Find where the given text appears and provide that cell's center as [x, y] coordinate. 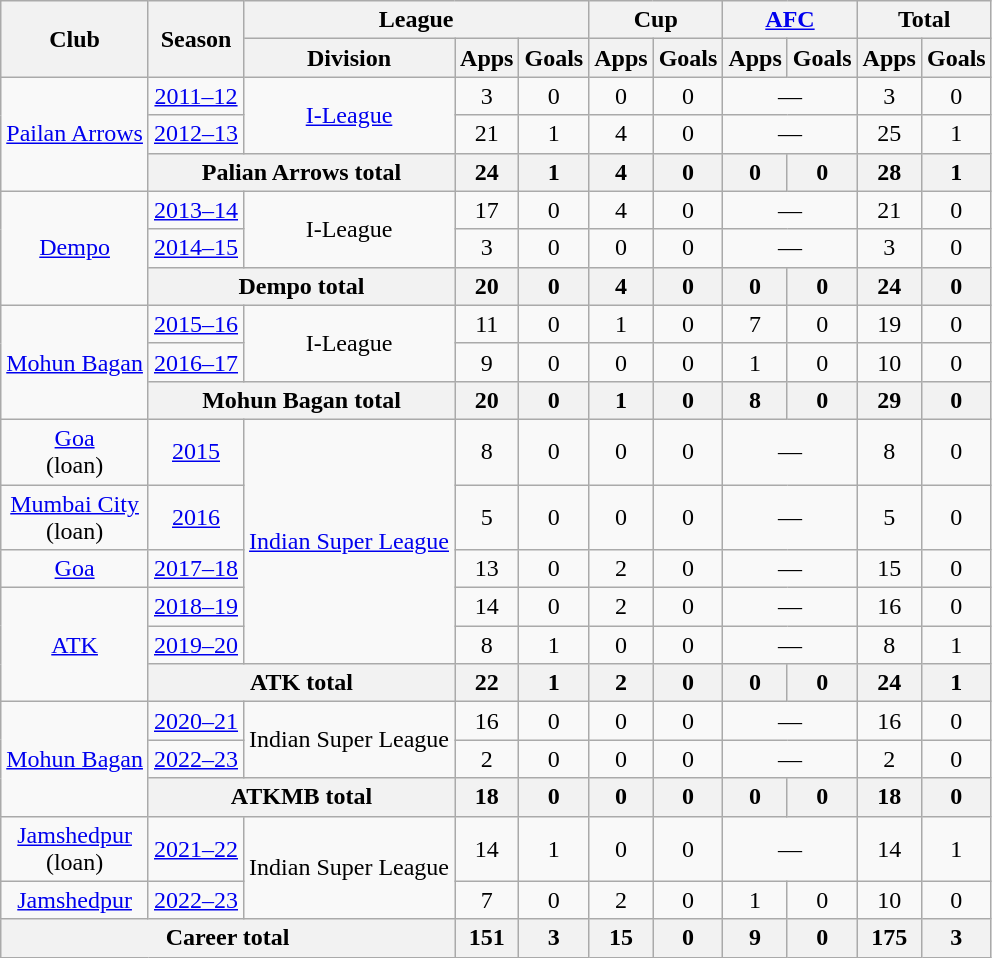
2015–16 [196, 324]
Palian Arrows total [301, 172]
ATK total [301, 683]
ATKMB total [301, 797]
2017–18 [196, 569]
2021–22 [196, 848]
2015 [196, 452]
2020–21 [196, 721]
Pailan Arrows [75, 134]
Mumbai City (loan) [75, 516]
Dempo [75, 248]
151 [487, 938]
2018–19 [196, 607]
13 [487, 569]
17 [487, 210]
2011–12 [196, 96]
Career total [228, 938]
29 [889, 400]
AFC [790, 20]
2016 [196, 516]
11 [487, 324]
2019–20 [196, 645]
175 [889, 938]
Club [75, 39]
2014–15 [196, 248]
2016–17 [196, 362]
ATK [75, 645]
Mohun Bagan total [301, 400]
25 [889, 134]
Cup [656, 20]
28 [889, 172]
Dempo total [301, 286]
Jamshedpur [75, 900]
19 [889, 324]
2012–13 [196, 134]
Goa [75, 569]
Total [924, 20]
Jamshedpur (loan) [75, 848]
Season [196, 39]
League [416, 20]
Goa (loan) [75, 452]
22 [487, 683]
Division [350, 58]
2013–14 [196, 210]
